Detect which cell encompasses the target text, then output its (x, y) center coordinate. 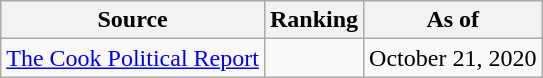
Source (133, 20)
Ranking (314, 20)
October 21, 2020 (453, 58)
The Cook Political Report (133, 58)
As of (453, 20)
